Scan for the cell matching the given text and deliver its [x, y] coordinate at center. 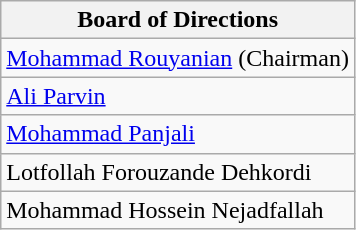
Mohammad Hossein Nejadfallah [178, 210]
Mohammad Rouyanian (Chairman) [178, 58]
Mohammad Panjali [178, 134]
Lotfollah Forouzande Dehkordi [178, 172]
Board of Directions [178, 20]
Ali Parvin [178, 96]
